Scan for the cell matching the given text and deliver its [X, Y] coordinate at center. 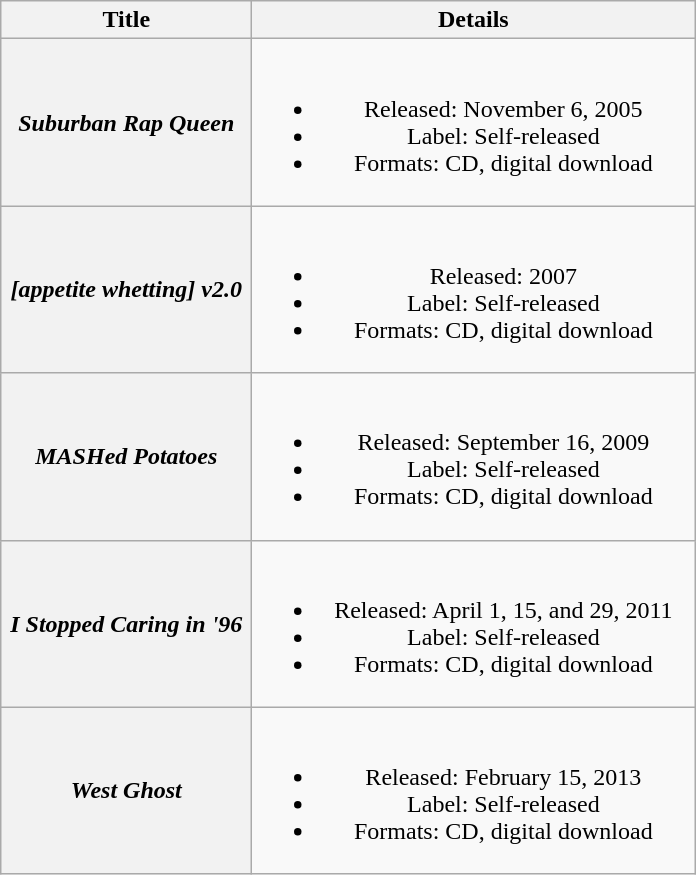
Details [474, 20]
Released: September 16, 2009Label: Self-releasedFormats: CD, digital download [474, 456]
Title [126, 20]
MASHed Potatoes [126, 456]
I Stopped Caring in '96 [126, 624]
Released: February 15, 2013Label: Self-releasedFormats: CD, digital download [474, 790]
Released: 2007Label: Self-releasedFormats: CD, digital download [474, 290]
West Ghost [126, 790]
Suburban Rap Queen [126, 122]
Released: November 6, 2005Label: Self-releasedFormats: CD, digital download [474, 122]
Released: April 1, 15, and 29, 2011Label: Self-releasedFormats: CD, digital download [474, 624]
[appetite whetting] v2.0 [126, 290]
